Return [X, Y] of the center of cell containing provided text 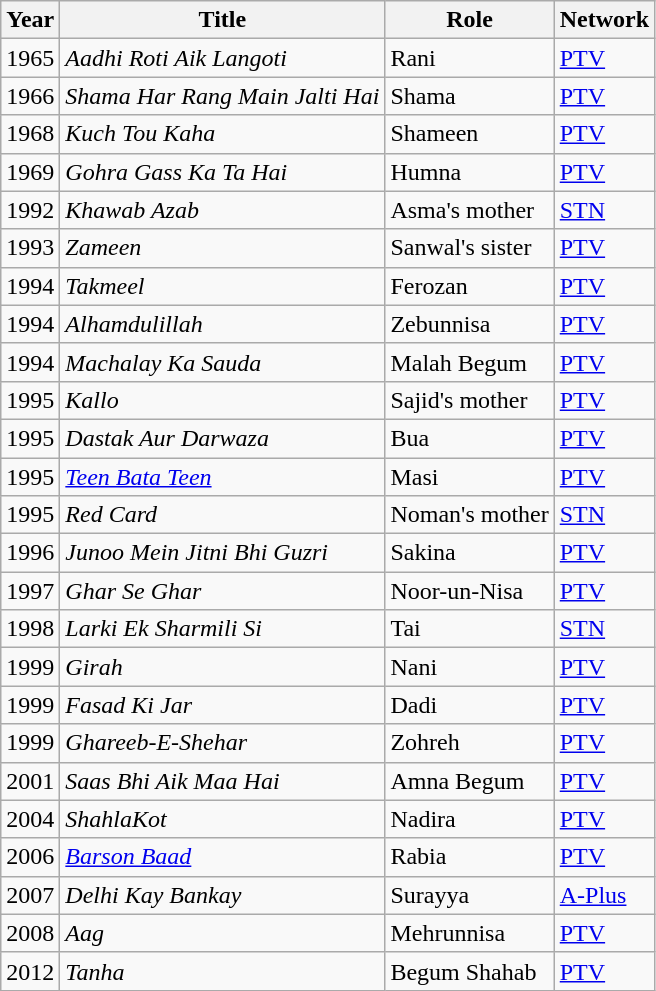
Machalay Ka Sauda [222, 362]
Shama Har Rang Main Jalti Hai [222, 96]
Year [30, 20]
Masi [470, 477]
Junoo Mein Jitni Bhi Guzri [222, 553]
Noman's mother [470, 515]
Shameen [470, 134]
Fasad Ki Jar [222, 705]
Humna [470, 172]
Ferozan [470, 286]
Surayya [470, 895]
1998 [30, 629]
1996 [30, 553]
Dadi [470, 705]
Bua [470, 438]
Asma's mother [470, 210]
Noor-un-Nisa [470, 591]
Gohra Gass Ka Ta Hai [222, 172]
1968 [30, 134]
Aag [222, 933]
Red Card [222, 515]
1992 [30, 210]
Malah Begum [470, 362]
Khawab Azab [222, 210]
Takmeel [222, 286]
Kallo [222, 400]
1969 [30, 172]
Nani [470, 667]
1966 [30, 96]
Tanha [222, 971]
Zebunnisa [470, 324]
Larki Ek Sharmili Si [222, 629]
Tai [470, 629]
Sanwal's sister [470, 248]
Sakina [470, 553]
2006 [30, 857]
Begum Shahab [470, 971]
Title [222, 20]
Ghareeb-E-Shehar [222, 743]
Role [470, 20]
2004 [30, 819]
Shama [470, 96]
Mehrunnisa [470, 933]
Alhamdulillah [222, 324]
ShahlaKot [222, 819]
1965 [30, 58]
Teen Bata Teen [222, 477]
1993 [30, 248]
Barson Baad [222, 857]
Rabia [470, 857]
Amna Begum [470, 781]
Zameen [222, 248]
1997 [30, 591]
Kuch Tou Kaha [222, 134]
Sajid's mother [470, 400]
A-Plus [604, 895]
Aadhi Roti Aik Langoti [222, 58]
Dastak Aur Darwaza [222, 438]
2001 [30, 781]
Saas Bhi Aik Maa Hai [222, 781]
Ghar Se Ghar [222, 591]
2008 [30, 933]
Rani [470, 58]
Network [604, 20]
2012 [30, 971]
2007 [30, 895]
Nadira [470, 819]
Delhi Kay Bankay [222, 895]
Zohreh [470, 743]
Girah [222, 667]
